For the text-containing cell, return its midpoint in (X, Y) coordinate format. 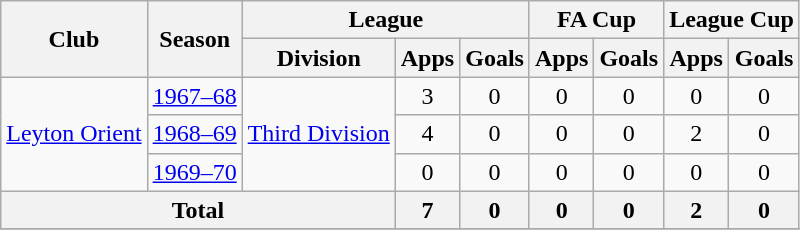
Total (198, 210)
Leyton Orient (74, 134)
1967–68 (194, 96)
League (386, 20)
3 (427, 96)
Season (194, 39)
Club (74, 39)
4 (427, 134)
Division (318, 58)
7 (427, 210)
League Cup (732, 20)
1968–69 (194, 134)
1969–70 (194, 172)
FA Cup (596, 20)
Third Division (318, 134)
